Extract the [X, Y] coordinate from the center of the cell holding the provided text.  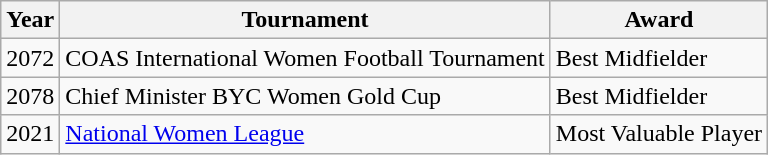
National Women League [305, 134]
Award [658, 20]
2078 [30, 96]
Year [30, 20]
Chief Minister BYC Women Gold Cup [305, 96]
2072 [30, 58]
COAS International Women Football Tournament [305, 58]
Most Valuable Player [658, 134]
Tournament [305, 20]
2021 [30, 134]
